Pinpoint the cell where the given text exists, returning its [X, Y] midpoint coordinate. 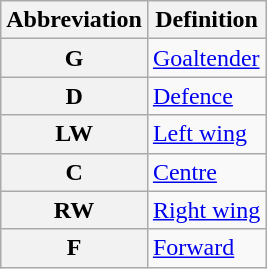
Centre [206, 172]
LW [74, 134]
Forward [206, 248]
F [74, 248]
Abbreviation [74, 20]
C [74, 172]
G [74, 58]
Right wing [206, 210]
Definition [206, 20]
RW [74, 210]
Goaltender [206, 58]
Left wing [206, 134]
Defence [206, 96]
D [74, 96]
